Capture the cell that displays the provided text and extract its [X, Y] central coordinate. 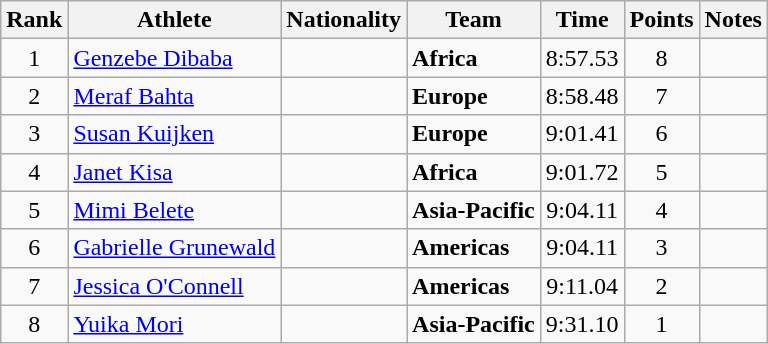
Rank [34, 20]
Meraf Bahta [174, 96]
Jessica O'Connell [174, 286]
Time [582, 20]
8:58.48 [582, 96]
Janet Kisa [174, 172]
Points [662, 20]
Notes [733, 20]
8:57.53 [582, 58]
9:31.10 [582, 324]
Team [474, 20]
9:01.41 [582, 134]
Athlete [174, 20]
9:01.72 [582, 172]
Mimi Belete [174, 210]
Yuika Mori [174, 324]
Gabrielle Grunewald [174, 248]
Nationality [344, 20]
9:11.04 [582, 286]
Susan Kuijken [174, 134]
Genzebe Dibaba [174, 58]
